Return the [x, y] coordinate for the center point of the cell that contains the specified text.  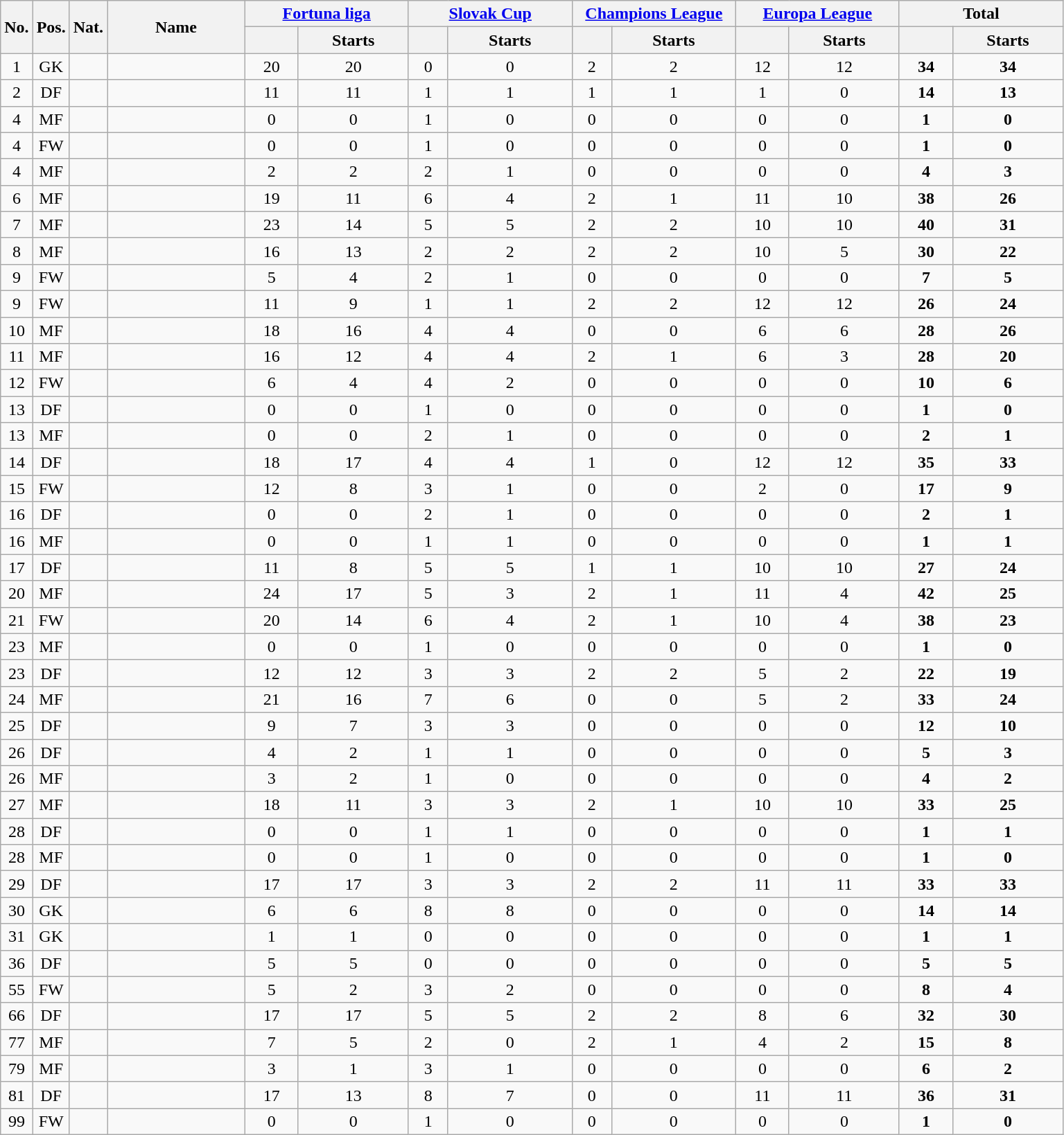
99 [17, 1121]
Name [176, 27]
Europa League [817, 14]
77 [17, 1042]
Pos. [51, 27]
No. [17, 27]
Champions League [654, 14]
66 [17, 1016]
79 [17, 1068]
35 [926, 462]
Nat. [88, 27]
81 [17, 1095]
Fortuna liga [326, 14]
42 [926, 594]
32 [926, 1016]
55 [17, 989]
Slovak Cup [490, 14]
Total [981, 14]
29 [17, 884]
40 [926, 225]
